From the cell containing the given text, extract its center point as [x, y] coordinate. 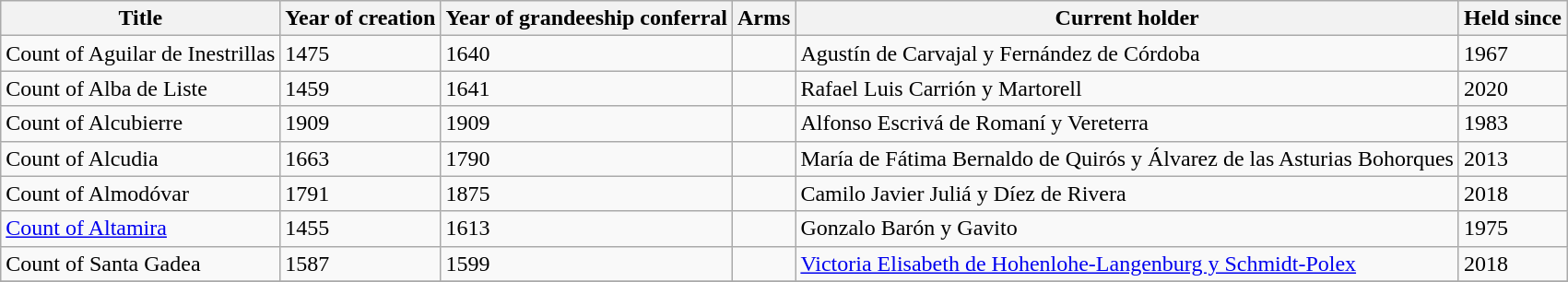
Count of Alcubierre [140, 123]
1640 [586, 53]
Count of Aguilar de Inestrillas [140, 53]
Count of Alba de Liste [140, 88]
1983 [1512, 123]
1975 [1512, 229]
1587 [360, 264]
1599 [586, 264]
1791 [360, 194]
Arms [763, 18]
Title [140, 18]
Year of grandeeship conferral [586, 18]
Year of creation [360, 18]
Count of Almodóvar [140, 194]
1459 [360, 88]
María de Fátima Bernaldo de Quirós y Álvarez de las Asturias Bohorques [1127, 159]
1663 [360, 159]
1875 [586, 194]
1475 [360, 53]
Rafael Luis Carrión y Martorell [1127, 88]
Victoria Elisabeth de Hohenlohe-Langenburg y Schmidt-Polex [1127, 264]
1967 [1512, 53]
Camilo Javier Juliá y Díez de Rivera [1127, 194]
Alfonso Escrivá de Romaní y Vereterra [1127, 123]
2013 [1512, 159]
1790 [586, 159]
Count of Santa Gadea [140, 264]
1641 [586, 88]
2020 [1512, 88]
Gonzalo Barón y Gavito [1127, 229]
Count of Alcudia [140, 159]
1613 [586, 229]
Held since [1512, 18]
Count of Altamira [140, 229]
1455 [360, 229]
Current holder [1127, 18]
Agustín de Carvajal y Fernández de Córdoba [1127, 53]
